Extract the [X, Y] coordinate from the center of the cell holding the provided text.  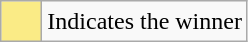
Indicates the winner [145, 22]
